Extract the [X, Y] coordinate from the center of the cell holding the provided text.  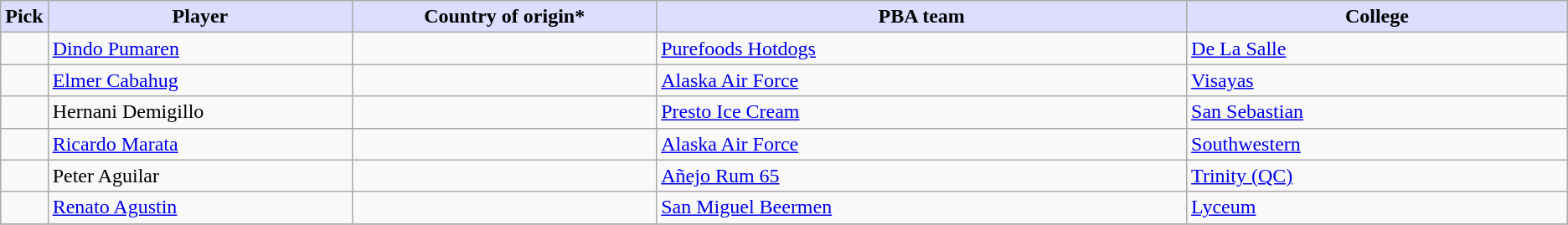
Country of origin* [504, 17]
San Miguel Beermen [921, 207]
San Sebastian [1377, 112]
Añejo Rum 65 [921, 176]
Elmer Cabahug [199, 80]
Ricardo Marata [199, 144]
Purefoods Hotdogs [921, 49]
PBA team [921, 17]
Visayas [1377, 80]
Lyceum [1377, 207]
Player [199, 17]
Hernani Demigillo [199, 112]
Southwestern [1377, 144]
College [1377, 17]
Dindo Pumaren [199, 49]
Pick [24, 17]
Peter Aguilar [199, 176]
Trinity (QC) [1377, 176]
Renato Agustin [199, 207]
De La Salle [1377, 49]
Presto Ice Cream [921, 112]
